Detect which cell encompasses the target text, then output its (x, y) center coordinate. 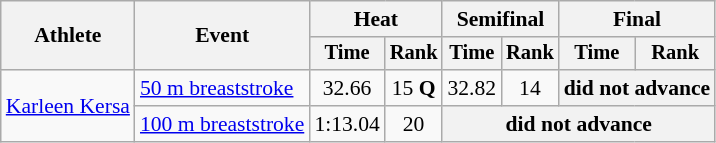
100 m breaststroke (222, 124)
Heat (376, 19)
14 (530, 88)
50 m breaststroke (222, 88)
32.82 (472, 88)
Event (222, 36)
Semifinal (500, 19)
Karleen Kersa (68, 106)
Final (637, 19)
15 Q (414, 88)
32.66 (346, 88)
Athlete (68, 36)
1:13.04 (346, 124)
20 (414, 124)
